Search for the cell housing the specified text and yield its [x, y] center coordinate. 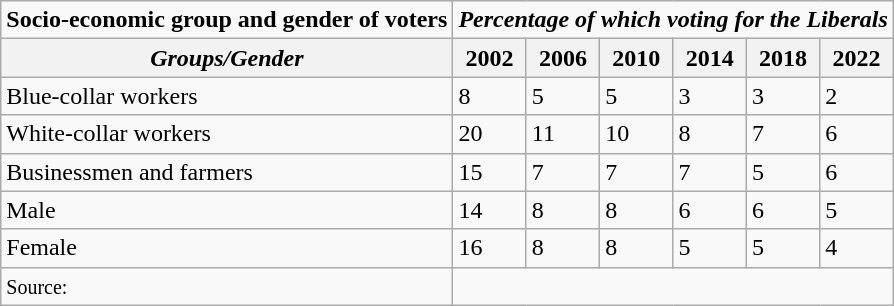
2018 [782, 58]
2010 [636, 58]
11 [562, 134]
10 [636, 134]
2014 [710, 58]
Source: [227, 286]
2022 [856, 58]
15 [490, 172]
Percentage of which voting for the Liberals [673, 20]
Female [227, 248]
16 [490, 248]
Businessmen and farmers [227, 172]
4 [856, 248]
Socio-economic group and gender of voters [227, 20]
20 [490, 134]
2002 [490, 58]
14 [490, 210]
2 [856, 96]
Male [227, 210]
2006 [562, 58]
White-collar workers [227, 134]
Groups/Gender [227, 58]
Blue-collar workers [227, 96]
